Return [x, y] of the center of cell containing provided text 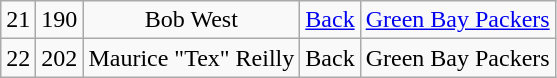
21 [18, 20]
Bob West [192, 20]
22 [18, 58]
190 [60, 20]
Maurice "Tex" Reilly [192, 58]
202 [60, 58]
